Extract the [x, y] coordinate from the center of the cell holding the provided text.  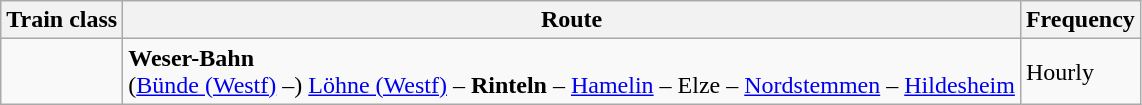
Route [572, 20]
Frequency [1080, 20]
Weser-Bahn(Bünde (Westf) –) Löhne (Westf) – Rinteln – Hamelin – Elze – Nordstemmen – Hildesheim [572, 72]
Hourly [1080, 72]
Train class [62, 20]
